From the cell containing the given text, extract its center point as (x, y) coordinate. 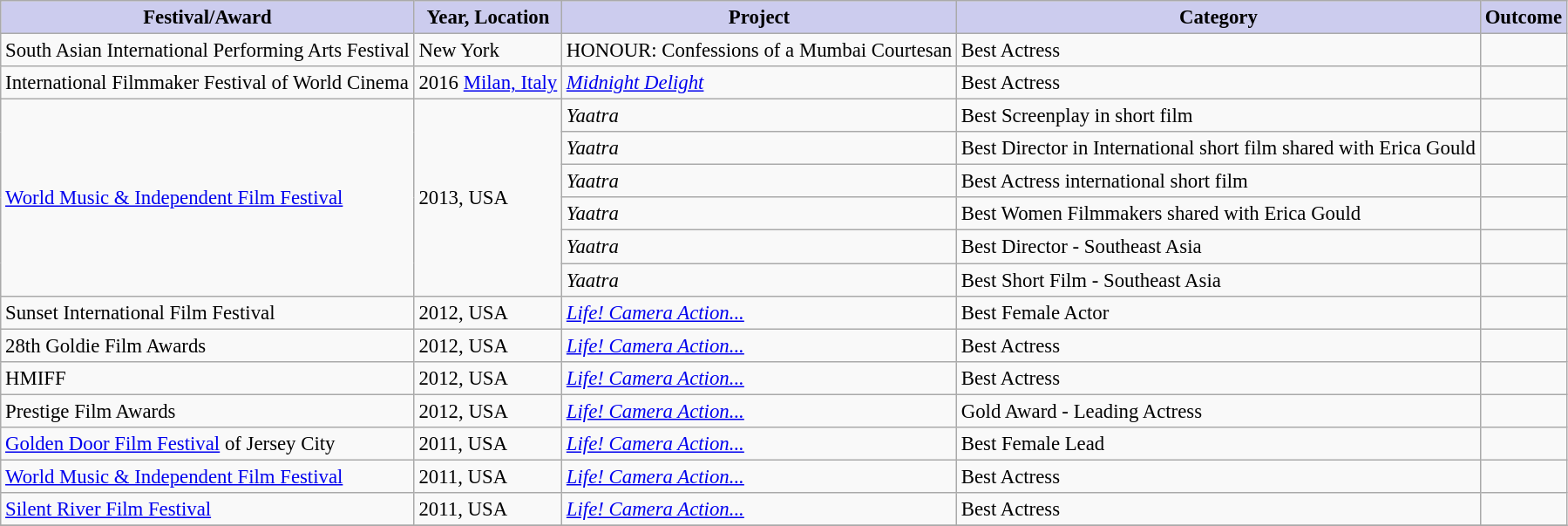
Festival/Award (207, 17)
Best Women Filmmakers shared with Erica Gould (1218, 214)
Prestige Film Awards (207, 411)
Golden Door Film Festival of Jersey City (207, 444)
Project (760, 17)
2016 Milan, Italy (488, 83)
HONOUR: Confessions of a Mumbai Courtesan (760, 51)
International Filmmaker Festival of World Cinema (207, 83)
Year, Location (488, 17)
HMIFF (207, 378)
2013, USA (488, 198)
Best Director - Southeast Asia (1218, 247)
Best Director in International short film shared with Erica Gould (1218, 148)
Sunset International Film Festival (207, 312)
Outcome (1524, 17)
Gold Award - Leading Actress (1218, 411)
Midnight Delight (760, 83)
Best Actress international short film (1218, 181)
28th Goldie Film Awards (207, 345)
Best Short Film - Southeast Asia (1218, 280)
Best Screenplay in short film (1218, 116)
New York (488, 51)
Best Female Lead (1218, 444)
Best Female Actor (1218, 312)
Category (1218, 17)
Silent River Film Festival (207, 509)
South Asian International Performing Arts Festival (207, 51)
